Return the (x, y) coordinate for the center point of the cell that contains the specified text.  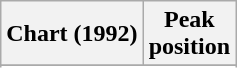
Peakposition (189, 34)
Chart (1992) (72, 34)
